Determine the (x, y) coordinate at the center of the cell enclosing the given text.  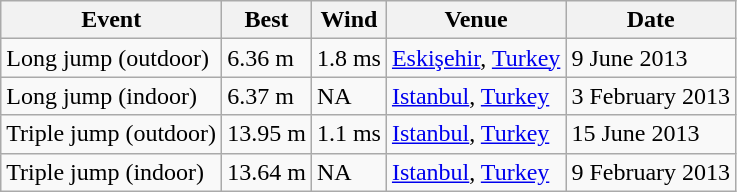
1.1 ms (348, 134)
6.37 m (267, 96)
13.95 m (267, 134)
Triple jump (outdoor) (112, 134)
9 February 2013 (651, 172)
6.36 m (267, 58)
1.8 ms (348, 58)
13.64 m (267, 172)
15 June 2013 (651, 134)
Triple jump (indoor) (112, 172)
Long jump (outdoor) (112, 58)
Venue (476, 20)
Long jump (indoor) (112, 96)
Event (112, 20)
3 February 2013 (651, 96)
Date (651, 20)
Best (267, 20)
Wind (348, 20)
Eskişehir, Turkey (476, 58)
9 June 2013 (651, 58)
